Scan for the cell matching the given text and deliver its (x, y) coordinate at center. 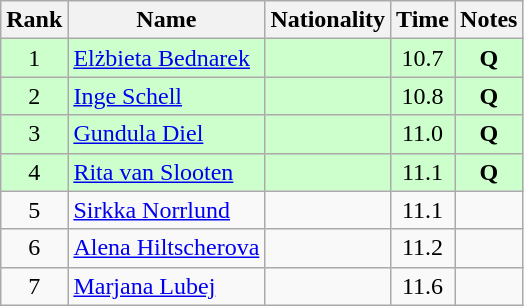
5 (34, 210)
Notes (489, 20)
Inge Schell (166, 96)
Time (423, 20)
10.8 (423, 96)
Name (166, 20)
Marjana Lubej (166, 286)
11.6 (423, 286)
Nationality (328, 20)
Gundula Diel (166, 134)
Alena Hiltscherova (166, 248)
6 (34, 248)
11.0 (423, 134)
7 (34, 286)
Rank (34, 20)
11.2 (423, 248)
3 (34, 134)
2 (34, 96)
Sirkka Norrlund (166, 210)
Elżbieta Bednarek (166, 58)
10.7 (423, 58)
1 (34, 58)
4 (34, 172)
Rita van Slooten (166, 172)
